Determine the [x, y] coordinate at the center of the cell enclosing the given text.  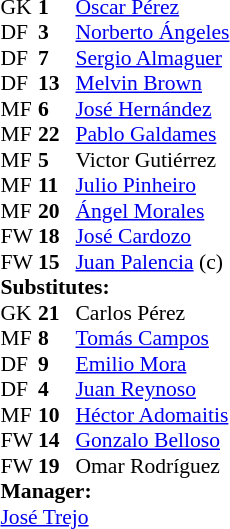
Melvin Brown [152, 83]
3 [57, 33]
Sergio Almaguer [152, 58]
Substitutes: [114, 287]
Norberto Ángeles [152, 33]
19 [57, 466]
8 [57, 339]
13 [57, 83]
Tomás Campos [152, 339]
18 [57, 237]
Juan Palencia (c) [152, 262]
Ángel Morales [152, 211]
Carlos Pérez [152, 313]
Emilio Mora [152, 364]
14 [57, 441]
GK [19, 313]
10 [57, 415]
20 [57, 211]
Victor Gutiérrez [152, 160]
Omar Rodríguez [152, 466]
José Cardozo [152, 237]
7 [57, 58]
Juan Reynoso [152, 389]
José Hernández [152, 109]
Héctor Adomaitis [152, 415]
9 [57, 364]
Julio Pinheiro [152, 185]
21 [57, 313]
6 [57, 109]
4 [57, 389]
11 [57, 185]
22 [57, 135]
Manager: [114, 491]
Pablo Galdames [152, 135]
Gonzalo Belloso [152, 441]
5 [57, 160]
15 [57, 262]
